Determine the [x, y] coordinate at the center of the cell enclosing the given text.  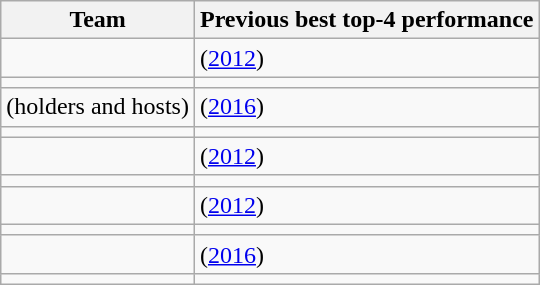
Team [98, 20]
(holders and hosts) [98, 107]
Previous best top-4 performance [366, 20]
